Extract the [x, y] coordinate from the center of the cell holding the provided text.  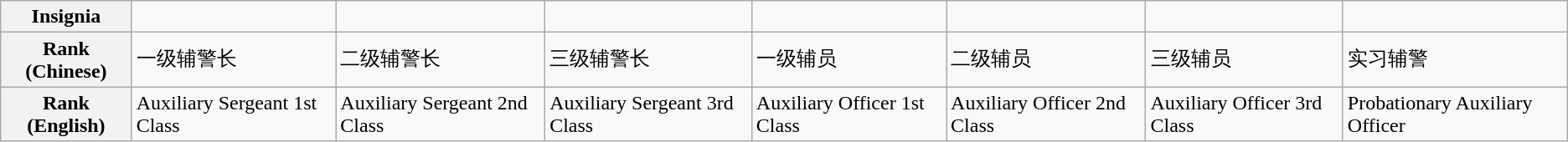
二级辅警长 [441, 60]
Rank (Chinese) [66, 60]
三级辅警长 [648, 60]
一级辅员 [848, 60]
一级辅警长 [234, 60]
Auxiliary Sergeant 2nd Class [441, 114]
Auxiliary Officer 3rd Class [1245, 114]
Insignia [66, 17]
Probationary Auxiliary Officer [1455, 114]
Auxiliary Sergeant 3rd Class [648, 114]
二级辅员 [1046, 60]
Auxiliary Officer 1st Class [848, 114]
Rank (English) [66, 114]
三级辅员 [1245, 60]
Auxiliary Officer 2nd Class [1046, 114]
实习辅警 [1455, 60]
Auxiliary Sergeant 1st Class [234, 114]
